Pinpoint the cell where the given text exists, returning its (X, Y) midpoint coordinate. 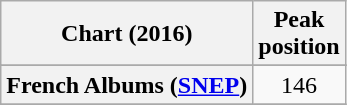
Chart (2016) (127, 34)
Peak position (299, 34)
French Albums (SNEP) (127, 85)
146 (299, 85)
